Search for the cell housing the specified text and yield its (X, Y) center coordinate. 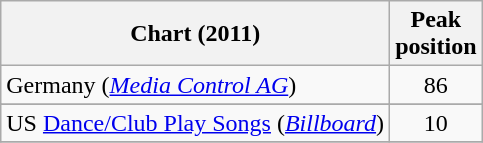
Peakposition (436, 34)
10 (436, 123)
US Dance/Club Play Songs (Billboard) (196, 123)
Germany (Media Control AG) (196, 85)
86 (436, 85)
Chart (2011) (196, 34)
